For the text-containing cell, return its midpoint in [x, y] coordinate format. 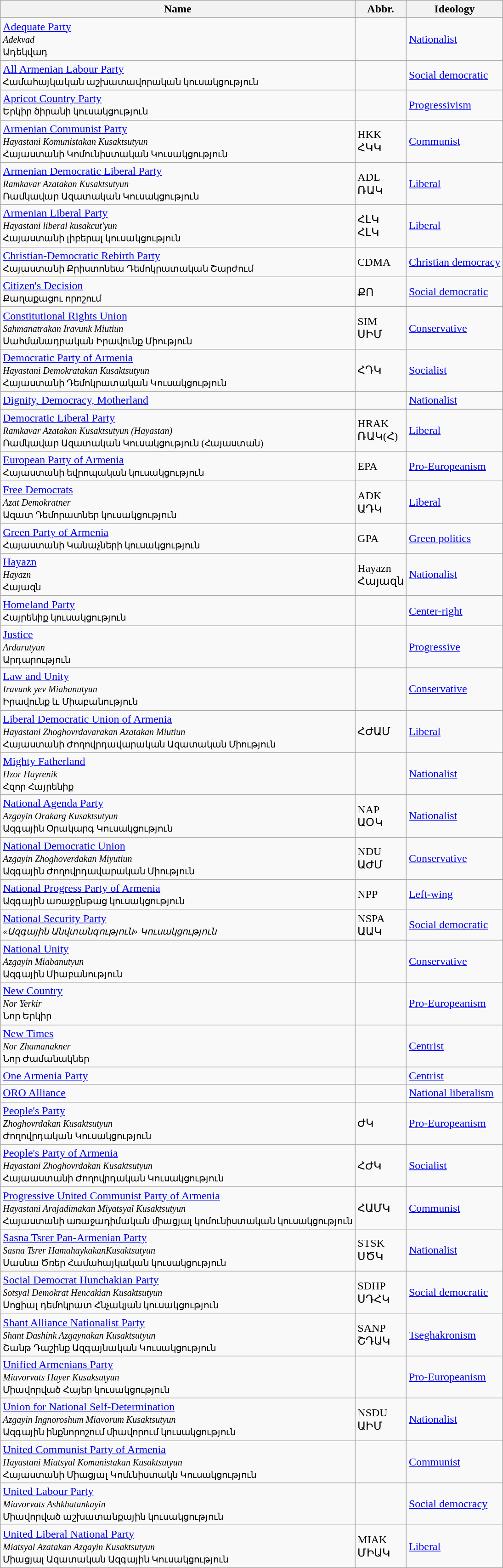
New CountryNor Yerkir Նոր Երկիր [178, 1004]
SIM ՍԻՄ [381, 328]
ՀԱՄԿ [381, 1208]
SANP ՇԴԱԿ [381, 1335]
Left-wing [454, 895]
Name [178, 9]
NPP [381, 895]
United Communist Party of ArmeniaHayastani Miatsyal Komunistakan Kusaktsutyun Հայաստանի Միացյալ Կոմւնիստակն Կուսակցություն [178, 1462]
Shant Alliance Nationalist Party Shant Dashink Azgaynakan KusaktsutyunՇանթ Դաշինք Ազգայնական Կուսակցություն [178, 1335]
Center-right [454, 610]
European Party of ArmeniaՀայաստանի եվրոպական կուսակցություն [178, 466]
NSDU ԱԻՄ [381, 1420]
Armenian Democratic Liberal PartyRamkavar Azatakan Kusaktsutyun Ռամկավար Ազատական Կուսակցություն [178, 183]
Sasna Tsrer Pan-Armenian PartySasna Tsrer HamahaykakanKusaktsutyun Սասնա Ծռեր Համահայկական կուսակցություն [178, 1250]
HRAK ՌԱԿ(Հ) [381, 430]
Mighty FatherlandHzor Hayrenik Հզոր Հայրենիք [178, 774]
New TimesNor Zhamanakner Նոր Ժամանակներ [178, 1046]
Christian-Democratic Rebirth PartyՀայաստանի Քրիստոնեա Դեմոկրատական Շարժում [178, 262]
Progressivism [454, 105]
Democratic Party of ArmeniaHayastani Demokratakan Kusaktsutyun Հայաստանի Դեմոկրատական Կուսակցություն [178, 370]
STSK ՍԾԿ [381, 1250]
Homeland PartyՀայրենիք կուսակցություն [178, 610]
HKK ՀԿԿ [381, 141]
United Liberal National PartyMiatsyal Azatakan Azgayin Kusaktsutyun Միացյալ Ազատական Ազգային Կուսակցություն [178, 1546]
National Democratic UnionAzgayin Zhoghoverdakan Miyutiun Ազգային Ժողովրդավարական Միություն [178, 858]
Christian democracy [454, 262]
ՀԺԱՄ [381, 731]
Free DemocratsAzat Demokratner Ազատ Դեմորատներ կուսակցություն [178, 502]
Abbr. [381, 9]
One Armenia Party [178, 1076]
ՀԴԿ [381, 370]
Law and UnityIravunk yev Miabanutyun Իրավունք և Միաբանություն [178, 689]
Democratic Liberal PartyRamkavar Azatakan Kusaktsutyun (Hayastan) Ռամկավար Ազատական Կուսակցություն (Հայաստան) [178, 430]
CDMA [381, 262]
Apricot Country PartyԵրկիր ծիրանի կուսակցություն [178, 105]
Hayazn Հայազն [381, 575]
ՀԼԿ ՀԼԿ [381, 226]
HayaznHayazn Հայազն [178, 575]
Green politics [454, 539]
Unified Armenians PartyMiavorvats Hayer Kusaksutyun Միավորված Հայեր կուսակցություն [178, 1377]
National liberalism [454, 1093]
ՀԺԿ [381, 1165]
Armenian Liberal PartyHayastani liberal kusakcut'yun Հայաստանի լիբերալ կուսակցություն [178, 226]
United Labour Party Miavorvats Ashkhatankayin Միավորված աշխատանքային կուսակցություն [178, 1504]
EPA [381, 466]
ORO Alliance [178, 1093]
Union for National Self-DeterminationAzgayin Ingnoroshum Miavorum Kusaktsutyun Ազգային ինքնորոշում միավորում կուսակցություն [178, 1420]
GPA [381, 539]
Adequate PartyAdekvadԱդեկվադ [178, 39]
Armenian Communist PartyHayastani Komunistakan Kusaktsutyun Հայաստանի Կոմունիստական Կուսակցություն [178, 141]
ADK ԱԴԿ [381, 502]
People's Party of ArmeniaHayastani Zhoghovrdakan Kusaktsutyun Հայաաստանի Ժողովրդական Կուսակցություն [178, 1165]
NSPA ԱԱԿ [381, 925]
MIAK ՄԻԱԿ [381, 1546]
Ideology [454, 9]
NDU ԱԺՄ [381, 858]
Social democracy [454, 1504]
Liberal Democratic Union of ArmeniaHayastani Zhoghovrdavarakan Azatakan Miutiun Հայաստանի Ժողովրդավարական Ազատական Միություն [178, 731]
Progressive [454, 647]
NAP ԱՕԿ [381, 816]
People's PartyZhoghovrdakan Kusaktsutyun Ժողովրդական Կուսակցություն [178, 1123]
ADL ՌԱԿ [381, 183]
Tseghakronism [454, 1335]
National Agenda PartyAzgayin Orakarg KusaktsutyunԱզգային Օրակարգ Կուսակցություն [178, 816]
Dignity, Democracy, Motherland [178, 400]
National Security Party«Ազգային Անվտանգություն» Կուսակցություն [178, 925]
National UnityAzgayin Miabanutyun Ազգային Միաբանություն [178, 961]
Green Party of ArmeniaՀայաստանի Կանաչների կուսակցություն [178, 539]
SDHP ՍԴՀԿ [381, 1292]
Citizen's DecisionՔաղաքացու որոշում [178, 291]
Constitutional Rights UnionSahmanatrakan Iravunk Miutiun Սահմանադրական Իրավունք Միություն [178, 328]
All Armenian Labour PartyՀամահայկական աշխատավորական կուսակցություն [178, 75]
Social Democrat Hunchakian PartySotsyal Demokrat Hencakian Kusaktsutyun Սոցիալ դեմոկրատ Հնչակյան կուսակցություն [178, 1292]
JusticeArdarutyun Արդարություն [178, 647]
ԺԿ [381, 1123]
National Progress Party of ArmeniaԱզգային առաջընթաց կուսակցություն [178, 895]
ՔՈ [381, 291]
